For the text-containing cell, return its midpoint in [x, y] coordinate format. 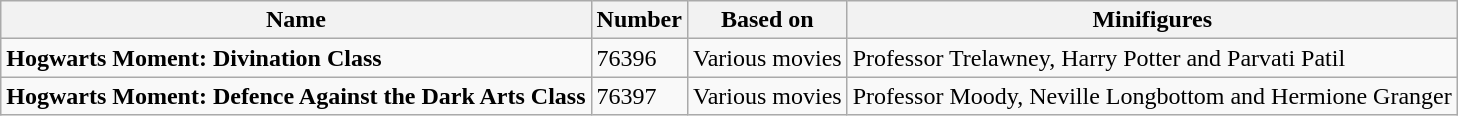
Number [639, 20]
Professor Moody, Neville Longbottom and Hermione Granger [1152, 96]
76397 [639, 96]
Professor Trelawney, Harry Potter and Parvati Patil [1152, 58]
Hogwarts Moment: Divination Class [296, 58]
Hogwarts Moment: Defence Against the Dark Arts Class [296, 96]
76396 [639, 58]
Based on [767, 20]
Minifigures [1152, 20]
Name [296, 20]
